Identify which cell holds the provided text, then report its (x, y) central coordinate. 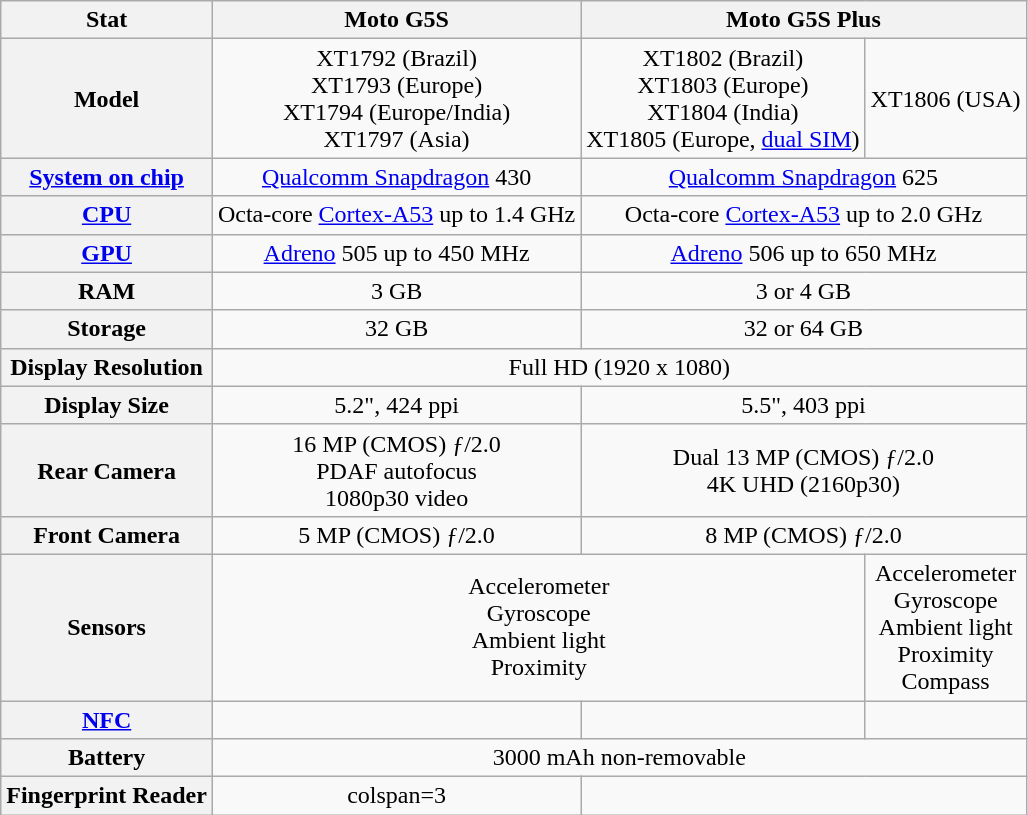
3000 mAh non-removable (619, 758)
Qualcomm Snapdragon 625 (804, 177)
5 MP (CMOS) ƒ/2.0 (396, 535)
Sensors (107, 627)
Display Resolution (107, 367)
Qualcomm Snapdragon 430 (396, 177)
Dual 13 MP (CMOS) ƒ/2.04K UHD (2160p30) (804, 470)
Front Camera (107, 535)
32 or 64 GB (804, 329)
colspan=3 (396, 796)
Moto G5S Plus (804, 20)
32 GB (396, 329)
8 MP (CMOS) ƒ/2.0 (804, 535)
XT1806 (USA) (946, 98)
3 GB (396, 291)
5.5", 403 ppi (804, 405)
XT1792 (Brazil)XT1793 (Europe)XT1794 (Europe/India)XT1797 (Asia) (396, 98)
Adreno 506 up to 650 MHz (804, 253)
AccelerometerGyroscopeAmbient lightProximity (538, 627)
RAM (107, 291)
Storage (107, 329)
3 or 4 GB (804, 291)
Full HD (1920 x 1080) (619, 367)
5.2", 424 ppi (396, 405)
16 MP (CMOS) ƒ/2.0PDAF autofocus1080p30 video (396, 470)
Stat (107, 20)
Octa-core Cortex-A53 up to 1.4 GHz (396, 215)
Display Size (107, 405)
CPU (107, 215)
GPU (107, 253)
Adreno 505 up to 450 MHz (396, 253)
XT1802 (Brazil)XT1803 (Europe)XT1804 (India)XT1805 (Europe, dual SIM) (723, 98)
NFC (107, 719)
System on chip (107, 177)
Moto G5S (396, 20)
Model (107, 98)
Rear Camera (107, 470)
Fingerprint Reader (107, 796)
AccelerometerGyroscopeAmbient lightProximityCompass (946, 627)
Battery (107, 758)
Octa-core Cortex-A53 up to 2.0 GHz (804, 215)
